Detect which cell encompasses the target text, then output its (X, Y) center coordinate. 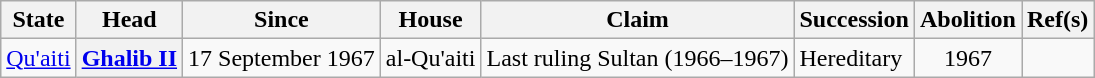
Abolition (968, 20)
House (430, 20)
17 September 1967 (282, 58)
State (38, 20)
Qu'aiti (38, 58)
1967 (968, 58)
al-Qu'aiti (430, 58)
Hereditary (854, 58)
Last ruling Sultan (1966–1967) (638, 58)
Succession (854, 20)
Ghalib II (129, 58)
Head (129, 20)
Ref(s) (1058, 20)
Since (282, 20)
Claim (638, 20)
